Capture the cell that displays the provided text and extract its [X, Y] central coordinate. 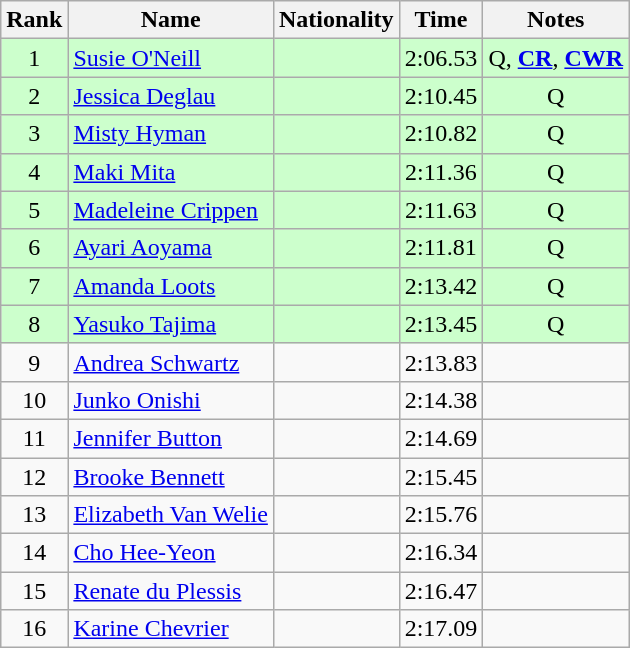
1 [34, 58]
11 [34, 438]
Name [171, 20]
Amanda Loots [171, 286]
4 [34, 172]
Renate du Plessis [171, 591]
2:13.45 [441, 324]
Maki Mita [171, 172]
Nationality [336, 20]
Jessica Deglau [171, 96]
2:10.82 [441, 134]
Brooke Bennett [171, 477]
2:16.34 [441, 553]
6 [34, 248]
2:17.09 [441, 629]
Junko Onishi [171, 400]
12 [34, 477]
15 [34, 591]
Time [441, 20]
Karine Chevrier [171, 629]
9 [34, 362]
2:15.76 [441, 515]
2:13.42 [441, 286]
2:06.53 [441, 58]
8 [34, 324]
2:11.81 [441, 248]
Jennifer Button [171, 438]
2:16.47 [441, 591]
5 [34, 210]
Ayari Aoyama [171, 248]
2:14.38 [441, 400]
Misty Hyman [171, 134]
Madeleine Crippen [171, 210]
Rank [34, 20]
2 [34, 96]
7 [34, 286]
2:15.45 [441, 477]
Q, CR, CWR [556, 58]
Yasuko Tajima [171, 324]
2:11.36 [441, 172]
3 [34, 134]
16 [34, 629]
Elizabeth Van Welie [171, 515]
Susie O'Neill [171, 58]
10 [34, 400]
2:13.83 [441, 362]
13 [34, 515]
2:14.69 [441, 438]
Notes [556, 20]
2:10.45 [441, 96]
Cho Hee-Yeon [171, 553]
14 [34, 553]
2:11.63 [441, 210]
Andrea Schwartz [171, 362]
